Detect which cell encompasses the target text, then output its (x, y) center coordinate. 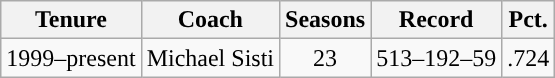
Coach (210, 20)
Pct. (528, 20)
Record (436, 20)
1999–present (71, 58)
Tenure (71, 20)
513–192–59 (436, 58)
Michael Sisti (210, 58)
.724 (528, 58)
23 (326, 58)
Seasons (326, 20)
